Extract the (X, Y) coordinate from the center of the cell holding the provided text.  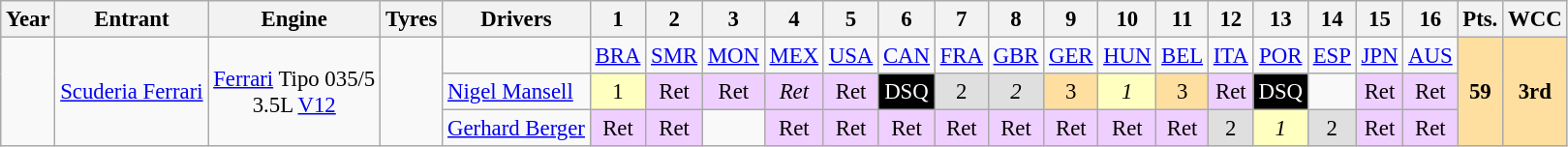
Entrant (132, 19)
16 (1430, 19)
7 (961, 19)
10 (1127, 19)
59 (1480, 93)
12 (1230, 19)
Engine (294, 19)
Scuderia Ferrari (132, 93)
3rd (1535, 93)
FRA (961, 56)
GER (1071, 56)
POR (1280, 56)
GBR (1015, 56)
13 (1280, 19)
5 (850, 19)
Gerhard Berger (517, 129)
Tyres (412, 19)
9 (1071, 19)
14 (1332, 19)
MEX (794, 56)
6 (907, 19)
HUN (1127, 56)
ESP (1332, 56)
ITA (1230, 56)
WCC (1535, 19)
USA (850, 56)
Nigel Mansell (517, 92)
BEL (1183, 56)
8 (1015, 19)
AUS (1430, 56)
CAN (907, 56)
Ferrari Tipo 035/53.5L V12 (294, 93)
Pts. (1480, 19)
4 (794, 19)
Drivers (517, 19)
BRA (618, 56)
SMR (674, 56)
15 (1379, 19)
JPN (1379, 56)
Year (28, 19)
MON (733, 56)
11 (1183, 19)
